Capture the cell that displays the provided text and extract its (x, y) central coordinate. 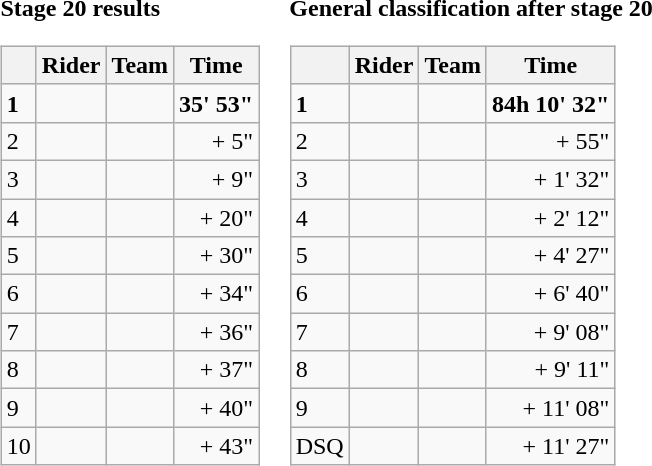
DSQ (320, 446)
+ 5" (216, 141)
+ 2' 12" (550, 217)
+ 9' 08" (550, 332)
+ 1' 32" (550, 179)
+ 34" (216, 294)
+ 37" (216, 370)
+ 9' 11" (550, 370)
84h 10' 32" (550, 103)
+ 11' 08" (550, 408)
+ 40" (216, 408)
35' 53" (216, 103)
+ 36" (216, 332)
+ 30" (216, 256)
+ 6' 40" (550, 294)
+ 9" (216, 179)
+ 11' 27" (550, 446)
10 (18, 446)
+ 20" (216, 217)
+ 4' 27" (550, 256)
+ 55" (550, 141)
+ 43" (216, 446)
